Pinpoint the cell where the given text exists, returning its (X, Y) midpoint coordinate. 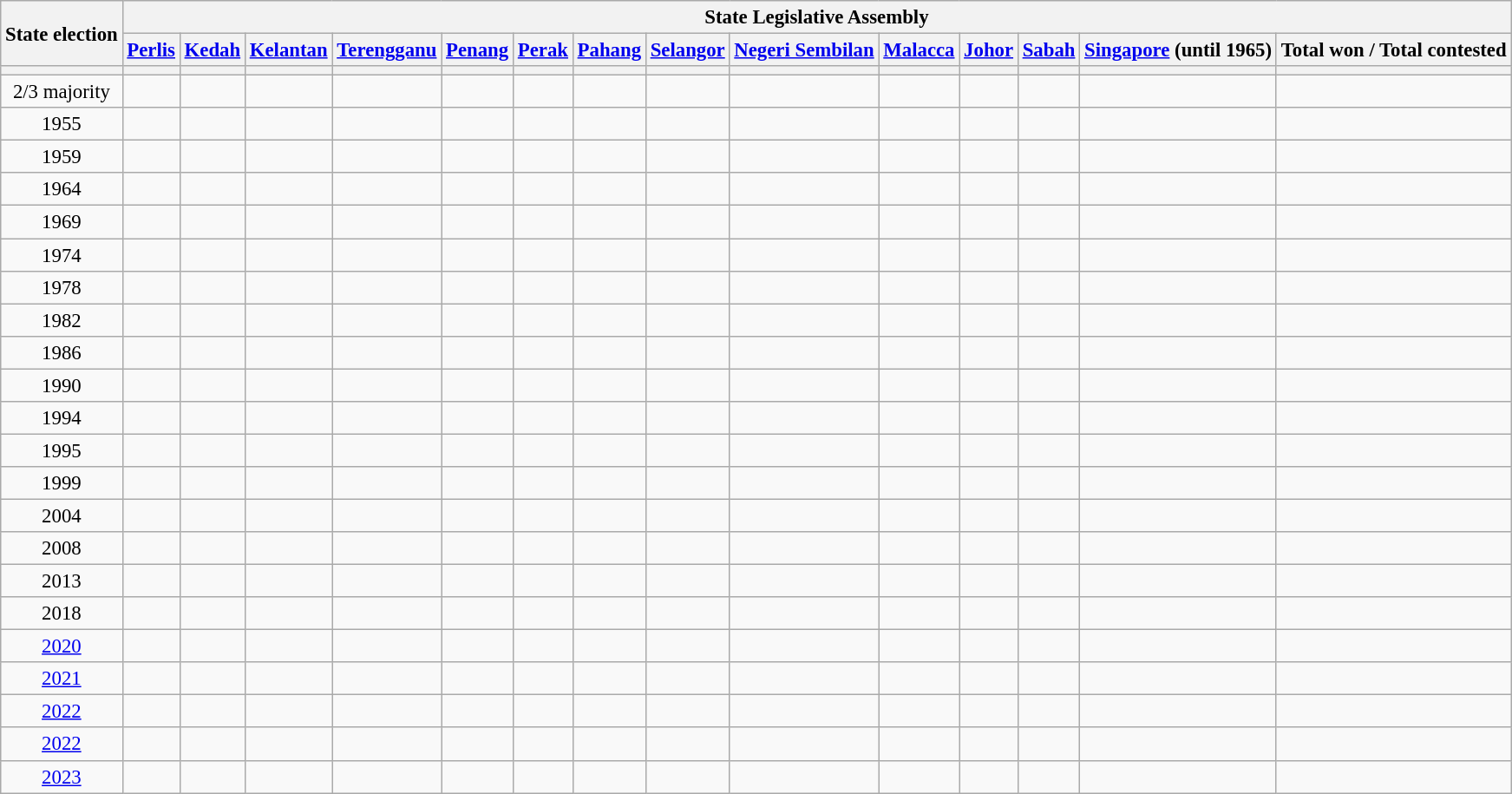
Negeri Sembilan (804, 50)
Kelantan (288, 50)
Penang (477, 50)
State Legislative Assembly (817, 17)
Total won / Total contested (1393, 50)
2018 (62, 614)
2020 (62, 646)
Kedah (212, 50)
2013 (62, 581)
1999 (62, 483)
Johor (989, 50)
1978 (62, 287)
1974 (62, 255)
2021 (62, 679)
Sabah (1048, 50)
Selangor (687, 50)
1969 (62, 222)
2004 (62, 515)
2023 (62, 777)
1964 (62, 190)
State election (62, 33)
2/3 majority (62, 92)
Terengganu (387, 50)
1994 (62, 418)
Perlis (151, 50)
Malacca (920, 50)
1982 (62, 320)
1955 (62, 124)
1986 (62, 352)
1990 (62, 385)
Pahang (609, 50)
1959 (62, 157)
1995 (62, 450)
Perak (543, 50)
2008 (62, 548)
Singapore (until 1965) (1178, 50)
